From the cell containing the given text, extract its center point as (x, y) coordinate. 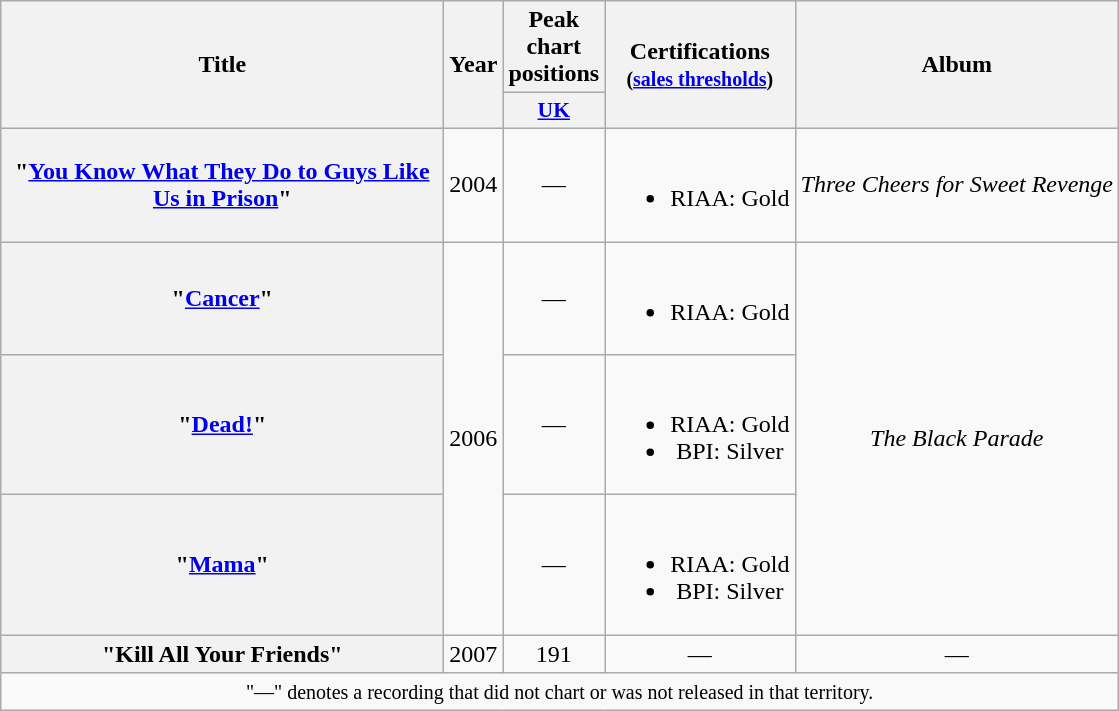
Certifications(sales thresholds) (700, 65)
Year (474, 65)
"Cancer" (222, 298)
191 (554, 654)
2007 (474, 654)
Album (956, 65)
"Dead!" (222, 425)
"You Know What They Do to Guys Like Us in Prison" (222, 184)
The Black Parade (956, 438)
Three Cheers for Sweet Revenge (956, 184)
"—" denotes a recording that did not chart or was not released in that territory. (560, 692)
"Kill All Your Friends" (222, 654)
2004 (474, 184)
"Mama" (222, 565)
Peak chart positions (554, 47)
Title (222, 65)
2006 (474, 438)
UK (554, 111)
